Search for the cell housing the specified text and yield its [X, Y] center coordinate. 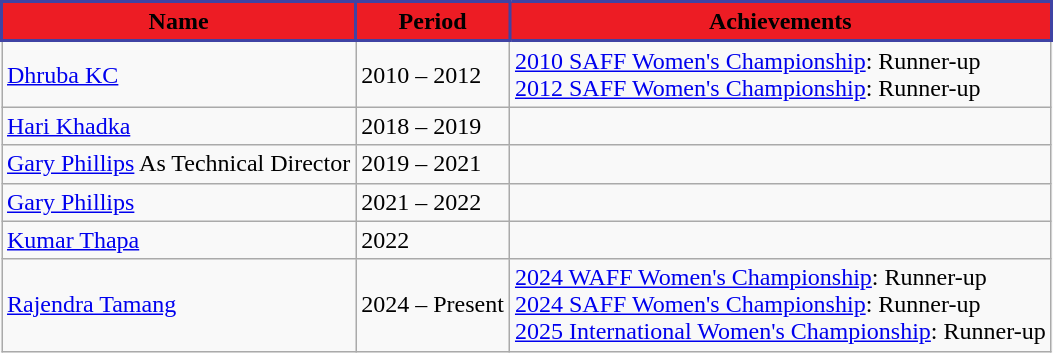
Rajendra Tamang [179, 305]
2024 – Present [433, 305]
Kumar Thapa [179, 240]
2022 [433, 240]
Gary Phillips As Technical Director [179, 164]
2018 – 2019 [433, 126]
Hari Khadka [179, 126]
2010 – 2012 [433, 74]
Achievements [780, 22]
2021 – 2022 [433, 202]
2024 WAFF Women's Championship: Runner-up2024 SAFF Women's Championship: Runner-up2025 International Women's Championship: Runner-up [780, 305]
2010 SAFF Women's Championship: Runner-up2012 SAFF Women's Championship: Runner-up [780, 74]
Dhruba KC [179, 74]
Gary Phillips [179, 202]
2019 – 2021 [433, 164]
Name [179, 22]
Period [433, 22]
